Pinpoint the cell where the given text exists, returning its [x, y] midpoint coordinate. 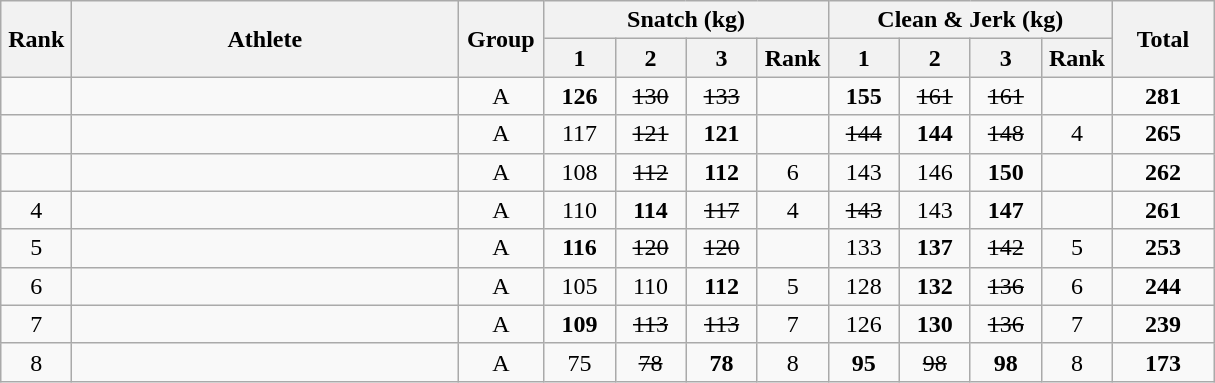
116 [580, 248]
147 [1006, 210]
150 [1006, 172]
155 [864, 96]
173 [1162, 362]
142 [1006, 248]
137 [934, 248]
Group [501, 39]
262 [1162, 172]
265 [1162, 134]
128 [864, 286]
Total [1162, 39]
261 [1162, 210]
105 [580, 286]
148 [1006, 134]
Clean & Jerk (kg) [970, 20]
244 [1162, 286]
75 [580, 362]
95 [864, 362]
281 [1162, 96]
253 [1162, 248]
108 [580, 172]
109 [580, 324]
132 [934, 286]
114 [650, 210]
239 [1162, 324]
Snatch (kg) [686, 20]
146 [934, 172]
Athlete [265, 39]
